Return [X, Y] of the center of cell containing provided text 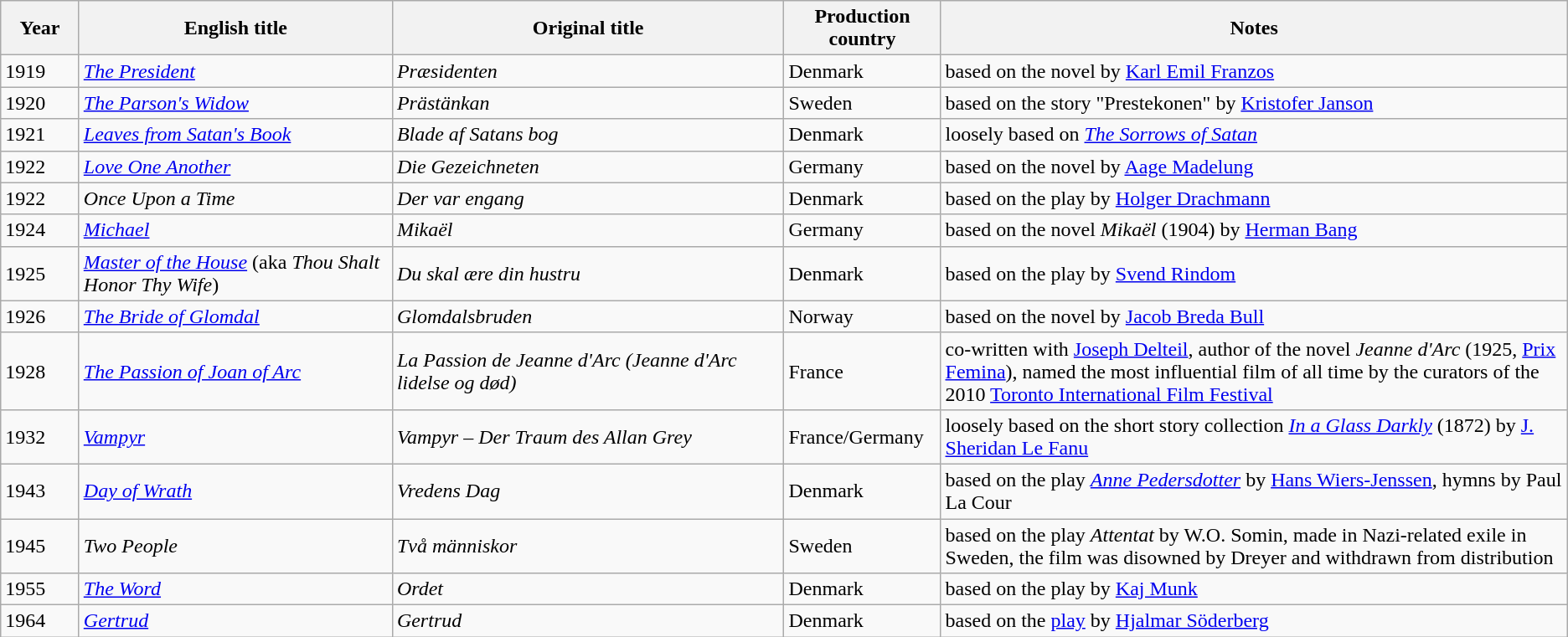
1928 [40, 371]
La Passion de Jeanne d'Arc (Jeanne d'Arc lidelse og død) [588, 371]
Once Upon a Time [235, 198]
Year [40, 28]
1924 [40, 230]
Norway [863, 316]
Blade af Satans bog [588, 135]
based on the play by Hjalmar Söderberg [1254, 621]
1932 [40, 437]
based on the story "Prestekonen" by Kristofer Janson [1254, 103]
Leaves from Satan's Book [235, 135]
The Parson's Widow [235, 103]
1943 [40, 491]
Vredens Dag [588, 491]
Vampyr [235, 437]
Der var engang [588, 198]
Præsidenten [588, 71]
Ordet [588, 589]
1964 [40, 621]
based on the play by Kaj Munk [1254, 589]
1926 [40, 316]
Two People [235, 546]
Day of Wrath [235, 491]
Du skal ære din hustru [588, 273]
The Bride of Glomdal [235, 316]
France/Germany [863, 437]
based on the novel by Karl Emil Franzos [1254, 71]
The Word [235, 589]
Notes [1254, 28]
1919 [40, 71]
loosely based on The Sorrows of Satan [1254, 135]
Love One Another [235, 167]
based on the novel by Jacob Breda Bull [1254, 316]
based on the play by Holger Drachmann [1254, 198]
Production country [863, 28]
loosely based on the short story collection In a Glass Darkly (1872) by J. Sheridan Le Fanu [1254, 437]
1925 [40, 273]
based on the novel by Aage Madelung [1254, 167]
based on the play Attentat by W.O. Somin, made in Nazi-related exile in Sweden, the film was disowned by Dreyer and withdrawn from distribution [1254, 546]
English title [235, 28]
1945 [40, 546]
The Passion of Joan of Arc [235, 371]
Mikaël [588, 230]
Två människor [588, 546]
1920 [40, 103]
1921 [40, 135]
Original title [588, 28]
Glomdalsbruden [588, 316]
Master of the House (aka Thou Shalt Honor Thy Wife) [235, 273]
Die Gezeichneten [588, 167]
Prästänkan [588, 103]
based on the play Anne Pedersdotter by Hans Wiers-Jenssen, hymns by Paul La Cour [1254, 491]
Vampyr – Der Traum des Allan Grey [588, 437]
1955 [40, 589]
based on the play by Svend Rindom [1254, 273]
The President [235, 71]
based on the novel Mikaël (1904) by Herman Bang [1254, 230]
France [863, 371]
Michael [235, 230]
